Determine the (x, y) coordinate at the center of the cell enclosing the given text.  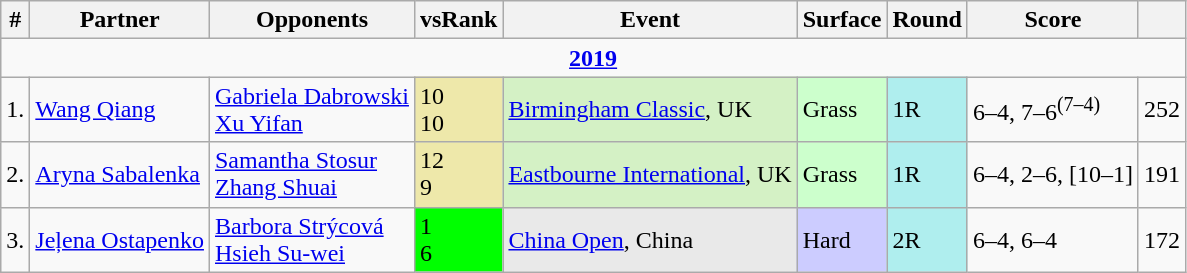
2019 (594, 58)
Samantha Stosur Zhang Shuai (312, 174)
191 (1162, 174)
Hard (842, 240)
Barbora Strýcová Hsieh Su-wei (312, 240)
Event (650, 20)
3. (16, 240)
6–4, 6–4 (1052, 240)
1. (16, 110)
2. (16, 174)
Opponents (312, 20)
China Open, China (650, 240)
Score (1052, 20)
Aryna Sabalenka (120, 174)
10 10 (458, 110)
12 9 (458, 174)
Gabriela Dabrowski Xu Yifan (312, 110)
Birmingham Classic, UK (650, 110)
Jeļena Ostapenko (120, 240)
Wang Qiang (120, 110)
172 (1162, 240)
Partner (120, 20)
Round (927, 20)
vsRank (458, 20)
252 (1162, 110)
Surface (842, 20)
6–4, 2–6, [10–1] (1052, 174)
2R (927, 240)
6–4, 7–6(7–4) (1052, 110)
# (16, 20)
1 6 (458, 240)
Eastbourne International, UK (650, 174)
